For the text-containing cell, return its midpoint in (x, y) coordinate format. 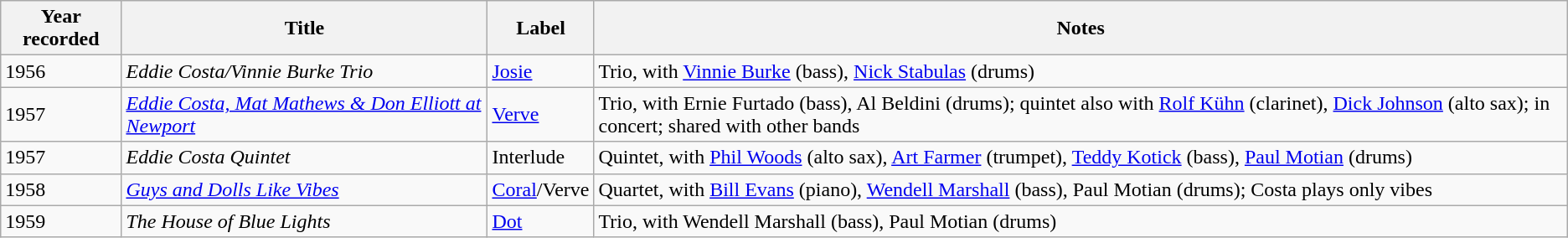
Trio, with Wendell Marshall (bass), Paul Motian (drums) (1081, 221)
Eddie Costa/Vinnie Burke Trio (305, 71)
1959 (61, 221)
1958 (61, 189)
Title (305, 28)
Year recorded (61, 28)
Quintet, with Phil Woods (alto sax), Art Farmer (trumpet), Teddy Kotick (bass), Paul Motian (drums) (1081, 158)
Interlude (541, 158)
Verve (541, 114)
Trio, with Vinnie Burke (bass), Nick Stabulas (drums) (1081, 71)
Coral/Verve (541, 189)
Eddie Costa, Mat Mathews & Don Elliott at Newport (305, 114)
Label (541, 28)
Quartet, with Bill Evans (piano), Wendell Marshall (bass), Paul Motian (drums); Costa plays only vibes (1081, 189)
1956 (61, 71)
Notes (1081, 28)
Josie (541, 71)
The House of Blue Lights (305, 221)
Guys and Dolls Like Vibes (305, 189)
Dot (541, 221)
Eddie Costa Quintet (305, 158)
